Identify which cell holds the provided text, then report its [X, Y] central coordinate. 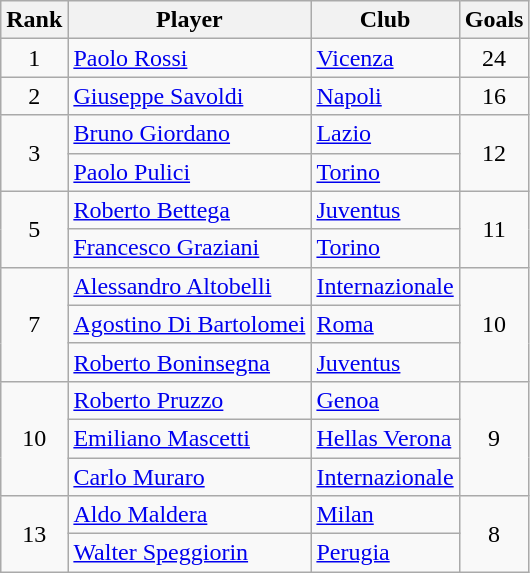
Club [385, 20]
Francesco Graziani [190, 248]
16 [494, 96]
7 [34, 324]
Giuseppe Savoldi [190, 96]
Emiliano Mascetti [190, 438]
3 [34, 153]
Lazio [385, 134]
9 [494, 438]
Goals [494, 20]
Walter Speggiorin [190, 553]
8 [494, 534]
Genoa [385, 400]
Carlo Muraro [190, 477]
Player [190, 20]
Aldo Maldera [190, 515]
11 [494, 229]
Hellas Verona [385, 438]
Napoli [385, 96]
Paolo Rossi [190, 58]
2 [34, 96]
Milan [385, 515]
5 [34, 229]
Roberto Bettega [190, 210]
Alessandro Altobelli [190, 286]
12 [494, 153]
Roberto Boninsegna [190, 362]
Bruno Giordano [190, 134]
13 [34, 534]
Perugia [385, 553]
Roberto Pruzzo [190, 400]
Paolo Pulici [190, 172]
Vicenza [385, 58]
Agostino Di Bartolomei [190, 324]
Rank [34, 20]
Roma [385, 324]
24 [494, 58]
1 [34, 58]
